From the cell containing the given text, extract its center point as [x, y] coordinate. 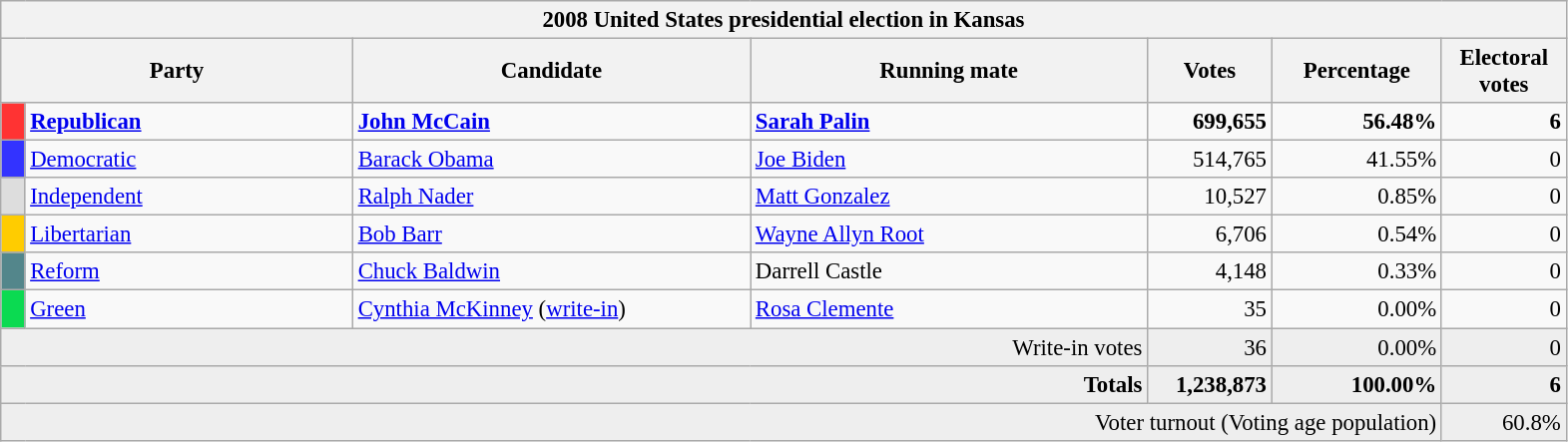
Republican [189, 122]
0.54% [1356, 234]
Matt Gonzalez [949, 197]
Barack Obama [551, 160]
Voter turnout (Voting age population) [722, 422]
Joe Biden [949, 160]
60.8% [1503, 422]
Democratic [189, 160]
Ralph Nader [551, 197]
Write-in votes [575, 347]
Percentage [1356, 72]
36 [1210, 347]
56.48% [1356, 122]
Totals [575, 384]
Wayne Allyn Root [949, 234]
514,765 [1210, 160]
0.33% [1356, 272]
Rosa Clemente [949, 309]
1,238,873 [1210, 384]
Libertarian [189, 234]
Party [178, 72]
Chuck Baldwin [551, 272]
699,655 [1210, 122]
John McCain [551, 122]
Darrell Castle [949, 272]
10,527 [1210, 197]
Independent [189, 197]
Reform [189, 272]
35 [1210, 309]
Running mate [949, 72]
4,148 [1210, 272]
Electoral votes [1503, 72]
Green [189, 309]
Candidate [551, 72]
2008 United States presidential election in Kansas [784, 20]
Votes [1210, 72]
Cynthia McKinney (write-in) [551, 309]
0.85% [1356, 197]
100.00% [1356, 384]
Sarah Palin [949, 122]
6,706 [1210, 234]
Bob Barr [551, 234]
41.55% [1356, 160]
